Return (X, Y) of the center of cell containing provided text 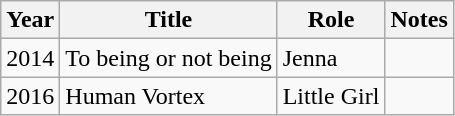
2014 (30, 58)
Role (331, 20)
2016 (30, 96)
Year (30, 20)
Notes (419, 20)
Jenna (331, 58)
Human Vortex (168, 96)
To being or not being (168, 58)
Title (168, 20)
Little Girl (331, 96)
